Return the (X, Y) coordinate for the center point of the cell that contains the specified text.  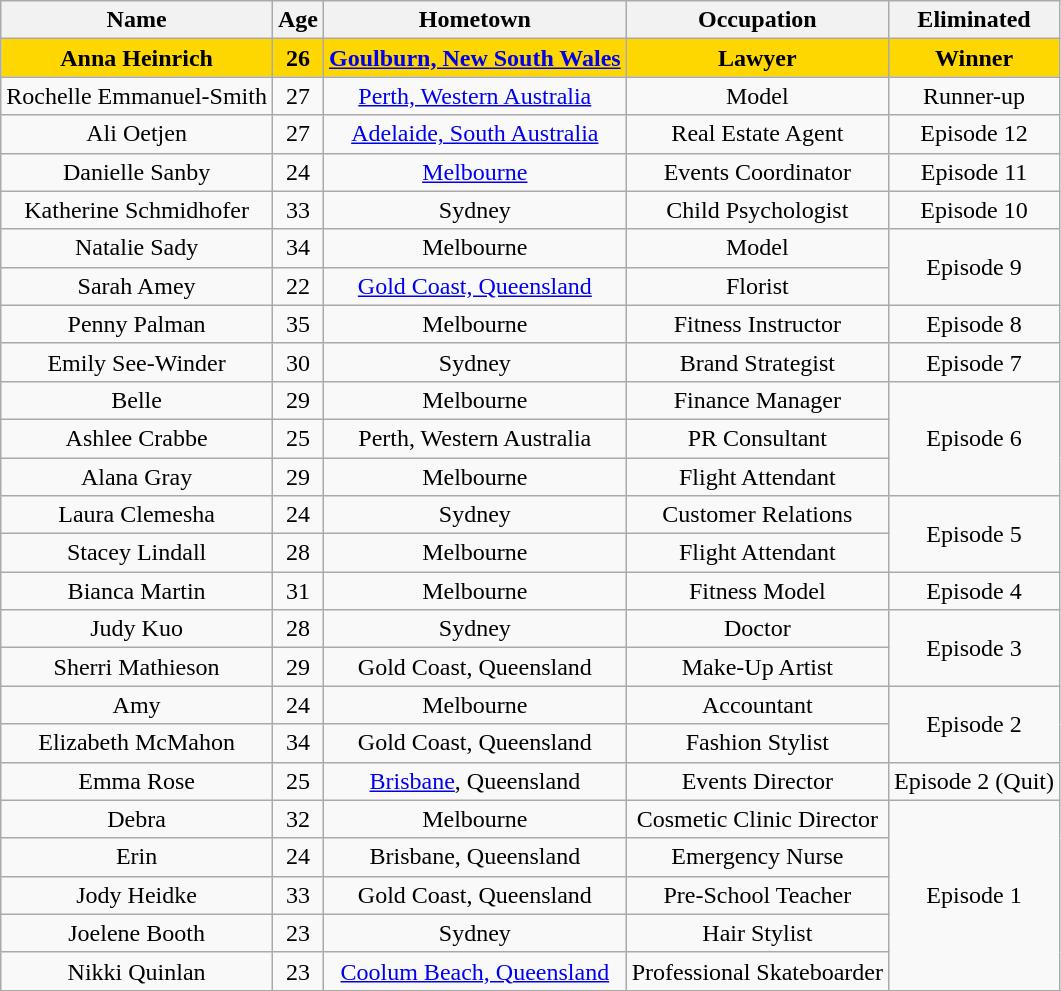
Ali Oetjen (137, 134)
Doctor (757, 629)
Customer Relations (757, 515)
Emma Rose (137, 781)
31 (298, 591)
Anna Heinrich (137, 58)
Joelene Booth (137, 933)
Lawyer (757, 58)
Fashion Stylist (757, 743)
Accountant (757, 705)
Episode 5 (974, 534)
Fitness Instructor (757, 324)
Penny Palman (137, 324)
Events Director (757, 781)
Judy Kuo (137, 629)
Make-Up Artist (757, 667)
Laura Clemesha (137, 515)
Danielle Sanby (137, 172)
Sherri Mathieson (137, 667)
Florist (757, 286)
Professional Skateboarder (757, 971)
Episode 2 (974, 724)
Natalie Sady (137, 248)
Elizabeth McMahon (137, 743)
Amy (137, 705)
Alana Gray (137, 477)
Episode 7 (974, 362)
Occupation (757, 20)
Pre-School Teacher (757, 895)
22 (298, 286)
Katherine Schmidhofer (137, 210)
Episode 2 (Quit) (974, 781)
Eliminated (974, 20)
Sarah Amey (137, 286)
Rochelle Emmanuel-Smith (137, 96)
Goulburn, New South Wales (474, 58)
Episode 12 (974, 134)
Child Psychologist (757, 210)
Debra (137, 819)
Episode 6 (974, 438)
Runner-up (974, 96)
Coolum Beach, Queensland (474, 971)
Winner (974, 58)
Hometown (474, 20)
Cosmetic Clinic Director (757, 819)
Episode 10 (974, 210)
Real Estate Agent (757, 134)
Episode 1 (974, 895)
Ashlee Crabbe (137, 438)
Emergency Nurse (757, 857)
26 (298, 58)
Bianca Martin (137, 591)
Erin (137, 857)
Hair Stylist (757, 933)
Name (137, 20)
Episode 3 (974, 648)
Episode 9 (974, 267)
Events Coordinator (757, 172)
Adelaide, South Australia (474, 134)
Fitness Model (757, 591)
Finance Manager (757, 400)
Belle (137, 400)
Age (298, 20)
Episode 8 (974, 324)
32 (298, 819)
PR Consultant (757, 438)
Jody Heidke (137, 895)
Episode 11 (974, 172)
35 (298, 324)
Nikki Quinlan (137, 971)
30 (298, 362)
Emily See-Winder (137, 362)
Stacey Lindall (137, 553)
Episode 4 (974, 591)
Brand Strategist (757, 362)
